Identify which cell holds the provided text, then report its (X, Y) central coordinate. 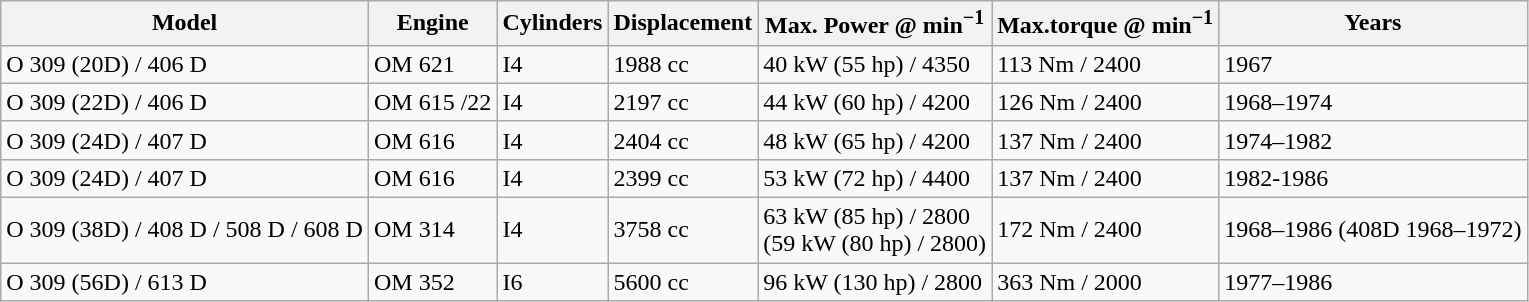
O 309 (22D) / 406 D (185, 102)
1968–1986 (408D 1968–1972) (1373, 230)
96 kW (130 hp) / 2800 (875, 282)
113 Nm / 2400 (1106, 64)
OM 314 (432, 230)
Displacement (683, 24)
O 309 (20D) / 406 D (185, 64)
O 309 (56D) / 613 D (185, 282)
363 Nm / 2000 (1106, 282)
1988 cc (683, 64)
1982-1986 (1373, 178)
OM 352 (432, 282)
Model (185, 24)
Cylinders (552, 24)
Max.torque @ min−1 (1106, 24)
44 kW (60 hp) / 4200 (875, 102)
1977–1986 (1373, 282)
Engine (432, 24)
OM 615 /22 (432, 102)
5600 cc (683, 282)
2404 cc (683, 140)
40 kW (55 hp) / 4350 (875, 64)
3758 cc (683, 230)
53 kW (72 hp) / 4400 (875, 178)
1974–1982 (1373, 140)
172 Nm / 2400 (1106, 230)
63 kW (85 hp) / 2800(59 kW (80 hp) / 2800) (875, 230)
1968–1974 (1373, 102)
48 kW (65 hp) / 4200 (875, 140)
126 Nm / 2400 (1106, 102)
2197 cc (683, 102)
Max. Power @ min−1 (875, 24)
OM 621 (432, 64)
1967 (1373, 64)
I6 (552, 282)
O 309 (38D) / 408 D / 508 D / 608 D (185, 230)
2399 cc (683, 178)
Years (1373, 24)
